Provide the [x, y] coordinate of the cell's center where the given text is located.  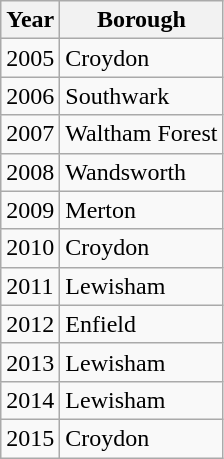
2009 [30, 210]
2006 [30, 96]
2005 [30, 58]
2010 [30, 248]
2013 [30, 362]
2011 [30, 286]
2015 [30, 438]
2007 [30, 134]
2014 [30, 400]
2008 [30, 172]
Year [30, 20]
Enfield [142, 324]
Borough [142, 20]
Southwark [142, 96]
2012 [30, 324]
Wandsworth [142, 172]
Merton [142, 210]
Waltham Forest [142, 134]
